From the cell containing the given text, extract its center point as (x, y) coordinate. 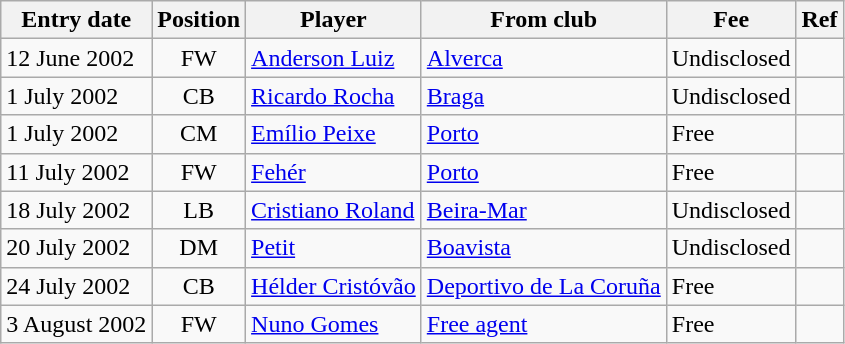
3 August 2002 (76, 324)
Player (334, 20)
Beira-Mar (544, 210)
Alverca (544, 58)
CM (199, 134)
Ricardo Rocha (334, 96)
Boavista (544, 248)
Nuno Gomes (334, 324)
Position (199, 20)
Anderson Luiz (334, 58)
DM (199, 248)
Fee (731, 20)
Deportivo de La Coruña (544, 286)
11 July 2002 (76, 172)
18 July 2002 (76, 210)
20 July 2002 (76, 248)
Free agent (544, 324)
Entry date (76, 20)
Fehér (334, 172)
From club (544, 20)
Cristiano Roland (334, 210)
Petit (334, 248)
Braga (544, 96)
Hélder Cristóvão (334, 286)
Emílio Peixe (334, 134)
24 July 2002 (76, 286)
12 June 2002 (76, 58)
LB (199, 210)
Ref (820, 20)
